For the text-containing cell, return its midpoint in (x, y) coordinate format. 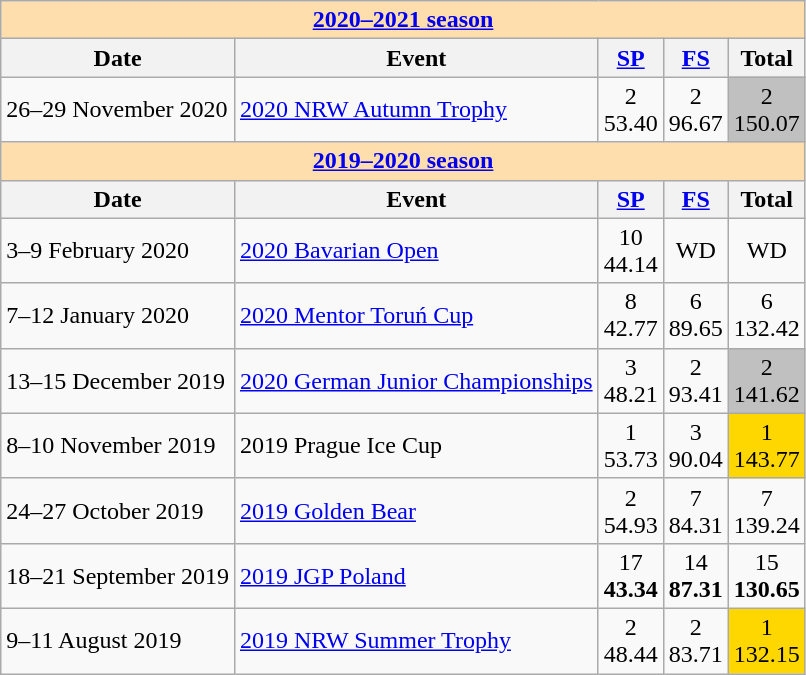
10 44.14 (630, 250)
2020 German Junior Championships (416, 380)
7–12 January 2020 (118, 316)
6 132.42 (766, 316)
2019–2020 season (404, 161)
3–9 February 2020 (118, 250)
24–27 October 2019 (118, 510)
2 150.07 (766, 110)
2 54.93 (630, 510)
2019 Golden Bear (416, 510)
2019 NRW Summer Trophy (416, 640)
8 42.77 (630, 316)
1 132.15 (766, 640)
9–11 August 2019 (118, 640)
2 53.40 (630, 110)
1 53.73 (630, 446)
18–21 September 2019 (118, 576)
2 83.71 (696, 640)
7 84.31 (696, 510)
26–29 November 2020 (118, 110)
2020 Bavarian Open (416, 250)
2 141.62 (766, 380)
2019 Prague Ice Cup (416, 446)
3 48.21 (630, 380)
2 48.44 (630, 640)
2020 Mentor Toruń Cup (416, 316)
15 130.65 (766, 576)
1 143.77 (766, 446)
2020 NRW Autumn Trophy (416, 110)
2019 JGP Poland (416, 576)
17 43.34 (630, 576)
6 89.65 (696, 316)
8–10 November 2019 (118, 446)
14 87.31 (696, 576)
2 93.41 (696, 380)
13–15 December 2019 (118, 380)
7 139.24 (766, 510)
2020–2021 season (404, 20)
2 96.67 (696, 110)
3 90.04 (696, 446)
